Output the (x, y) coordinate of the center of the cell containing the given text.  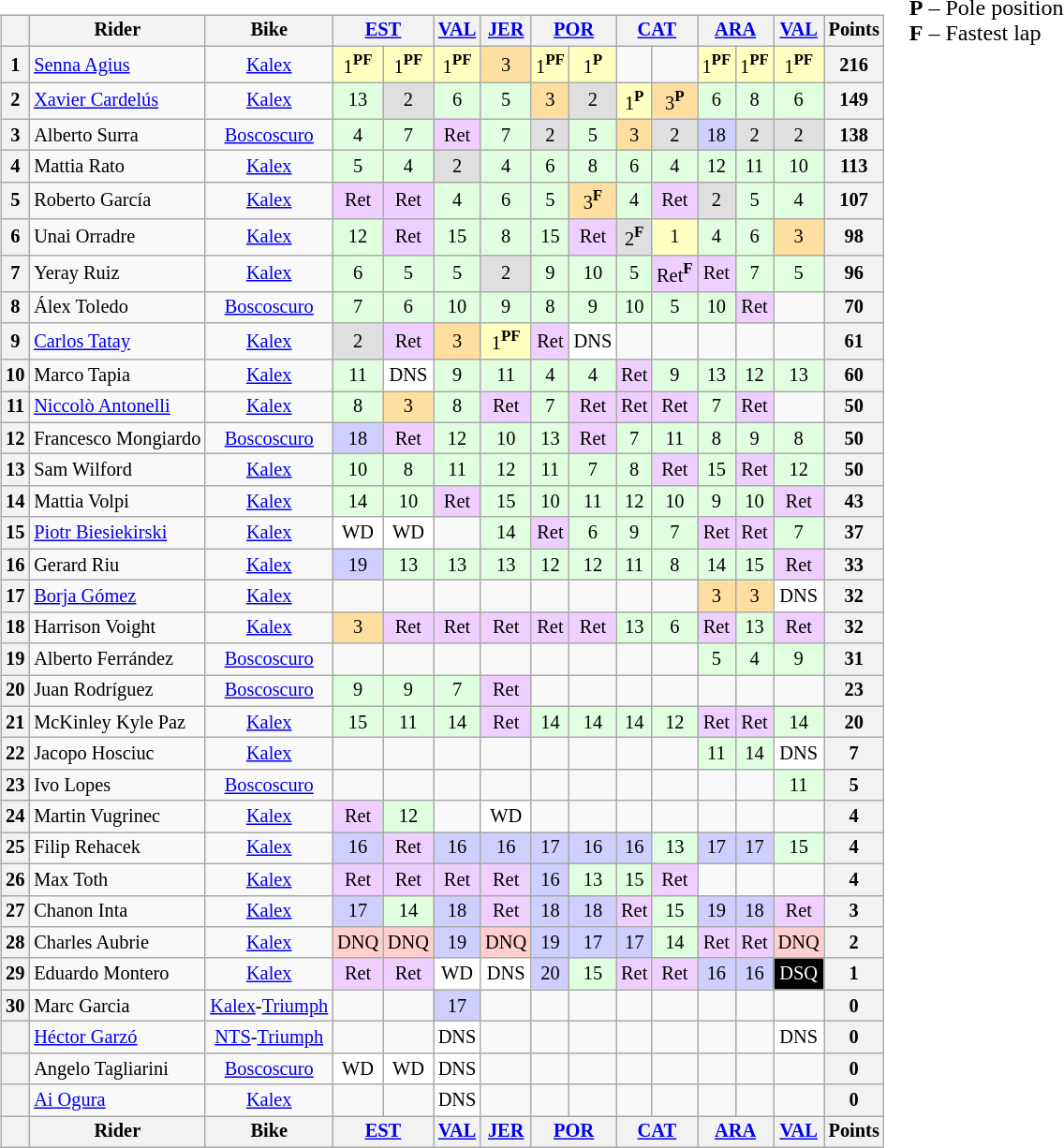
61 (854, 341)
Gerard Riu (117, 565)
Charles Aubrie (117, 943)
Eduardo Montero (117, 974)
60 (854, 375)
Mattia Rato (117, 167)
27 (15, 911)
107 (854, 200)
149 (854, 101)
Héctor Garzó (117, 1038)
Álex Toledo (117, 307)
Angelo Tagliarini (117, 1068)
Alberto Ferrández (117, 659)
138 (854, 135)
3F (593, 200)
Yeray Ruiz (117, 273)
Mattia Volpi (117, 502)
21 (15, 722)
Alberto Surra (117, 135)
31 (854, 659)
Unai Orradre (117, 236)
Jacopo Hosciuc (117, 754)
DSQ (799, 974)
26 (15, 879)
Niccolò Antonelli (117, 407)
37 (854, 533)
Senna Agius (117, 64)
RetF (674, 273)
24 (15, 817)
Filip Rehacek (117, 848)
Ai Ogura (117, 1100)
3P (674, 101)
Piotr Biesiekirski (117, 533)
Martin Vugrinec (117, 817)
113 (854, 167)
Juan Rodríguez (117, 691)
Xavier Cardelús (117, 101)
Harrison Voight (117, 627)
Francesco Mongiardo (117, 438)
33 (854, 565)
Chanon Inta (117, 911)
McKinley Kyle Paz (117, 722)
30 (15, 1006)
2F (634, 236)
96 (854, 273)
25 (15, 848)
Ivo Lopes (117, 786)
43 (854, 502)
Sam Wilford (117, 470)
216 (854, 64)
28 (15, 943)
Roberto García (117, 200)
Carlos Tatay (117, 341)
Marco Tapia (117, 375)
29 (15, 974)
NTS-Triumph (269, 1038)
Marc Garcia (117, 1006)
22 (15, 754)
Kalex-Triumph (269, 1006)
Borja Gómez (117, 596)
98 (854, 236)
Max Toth (117, 879)
70 (854, 307)
